Detect which cell encompasses the target text, then output its (X, Y) center coordinate. 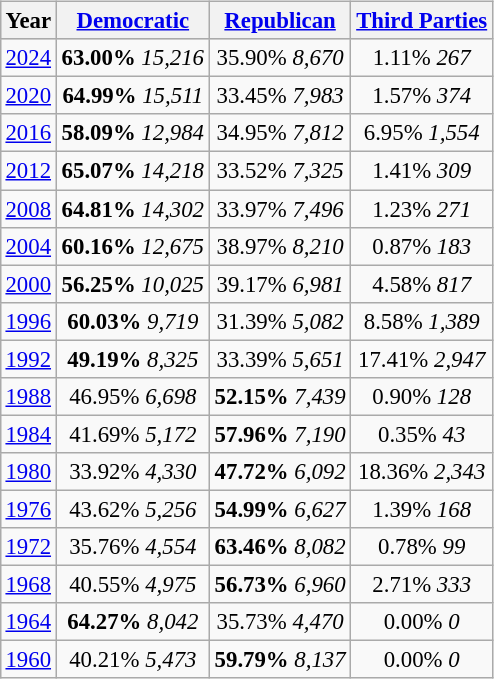
33.52% 7,325 (280, 171)
Third Parties (422, 21)
47.72% 6,092 (280, 472)
64.81% 14,302 (132, 209)
58.09% 12,984 (132, 133)
38.97% 8,210 (280, 246)
18.36% 2,343 (422, 472)
39.17% 6,981 (280, 284)
1.23% 271 (422, 209)
6.95% 1,554 (422, 133)
65.07% 14,218 (132, 171)
0.78% 99 (422, 547)
8.58% 1,389 (422, 321)
56.25% 10,025 (132, 284)
2024 (28, 58)
2012 (28, 171)
2008 (28, 209)
46.95% 6,698 (132, 396)
43.62% 5,256 (132, 509)
63.46% 8,082 (280, 547)
1964 (28, 622)
2004 (28, 246)
31.39% 5,082 (280, 321)
1976 (28, 509)
41.69% 5,172 (132, 434)
1980 (28, 472)
33.97% 7,496 (280, 209)
1960 (28, 660)
17.41% 2,947 (422, 359)
34.95% 7,812 (280, 133)
1.41% 309 (422, 171)
59.79% 8,137 (280, 660)
Year (28, 21)
Republican (280, 21)
52.15% 7,439 (280, 396)
56.73% 6,960 (280, 584)
0.35% 43 (422, 434)
2020 (28, 96)
33.39% 5,651 (280, 359)
1972 (28, 547)
1.57% 374 (422, 96)
33.45% 7,983 (280, 96)
40.21% 5,473 (132, 660)
1.39% 168 (422, 509)
0.90% 128 (422, 396)
60.16% 12,675 (132, 246)
1968 (28, 584)
35.73% 4,470 (280, 622)
1988 (28, 396)
1996 (28, 321)
60.03% 9,719 (132, 321)
49.19% 8,325 (132, 359)
40.55% 4,975 (132, 584)
2000 (28, 284)
0.87% 183 (422, 246)
35.76% 4,554 (132, 547)
1.11% 267 (422, 58)
63.00% 15,216 (132, 58)
1984 (28, 434)
1992 (28, 359)
2.71% 333 (422, 584)
2016 (28, 133)
35.90% 8,670 (280, 58)
64.27% 8,042 (132, 622)
Democratic (132, 21)
33.92% 4,330 (132, 472)
57.96% 7,190 (280, 434)
4.58% 817 (422, 284)
64.99% 15,511 (132, 96)
54.99% 6,627 (280, 509)
